Pinpoint the cell where the given text exists, returning its (X, Y) midpoint coordinate. 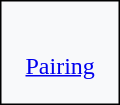
Pairing (60, 52)
